For the text-containing cell, return its midpoint in [x, y] coordinate format. 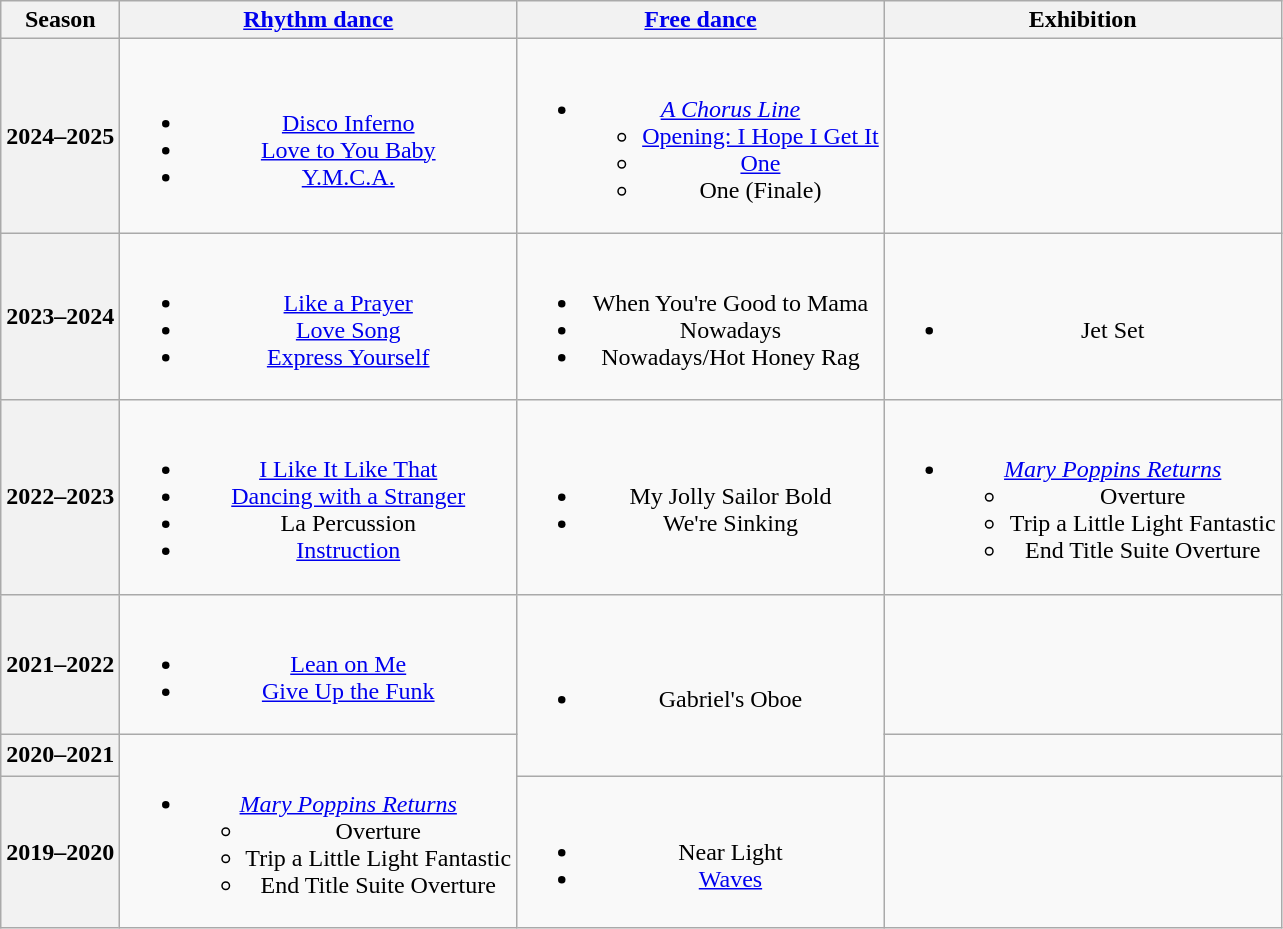
My Jolly Sailor Bold We're Sinking [701, 497]
2021–2022 [60, 664]
I Like It Like That Dancing with a Stranger La Percussion Instruction [318, 497]
2020–2021 [60, 754]
Disco Inferno Love to You Baby Y.M.C.A. [318, 136]
Rhythm dance [318, 20]
Exhibition [1082, 20]
Like a PrayerLove SongExpress Yourself [318, 316]
Season [60, 20]
Free dance [701, 20]
Mary Poppins Returns Overture Trip a Little Light Fantastic End Title Suite Overture [318, 831]
A Chorus LineOpening: I Hope I Get ItOneOne (Finale) [701, 136]
2019–2020 [60, 852]
Lean on Me Give Up the Funk [318, 664]
Jet Set [1082, 316]
Gabriel's Oboe [701, 685]
Mary Poppins ReturnsOverture Trip a Little Light Fantastic End Title Suite Overture [1082, 497]
2022–2023 [60, 497]
Near Light Waves [701, 852]
When You're Good to Mama Nowadays Nowadays/Hot Honey Rag [701, 316]
2024–2025 [60, 136]
2023–2024 [60, 316]
